Search for the cell housing the specified text and yield its [X, Y] center coordinate. 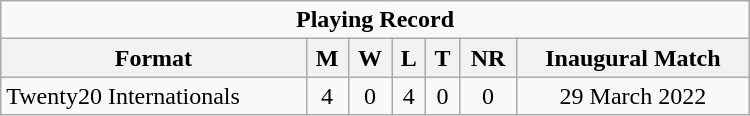
NR [488, 58]
W [370, 58]
Twenty20 Internationals [154, 96]
Format [154, 58]
T [443, 58]
Playing Record [375, 20]
Inaugural Match [634, 58]
29 March 2022 [634, 96]
M [327, 58]
L [409, 58]
